Determine the [X, Y] coordinate at the center of the cell enclosing the given text.  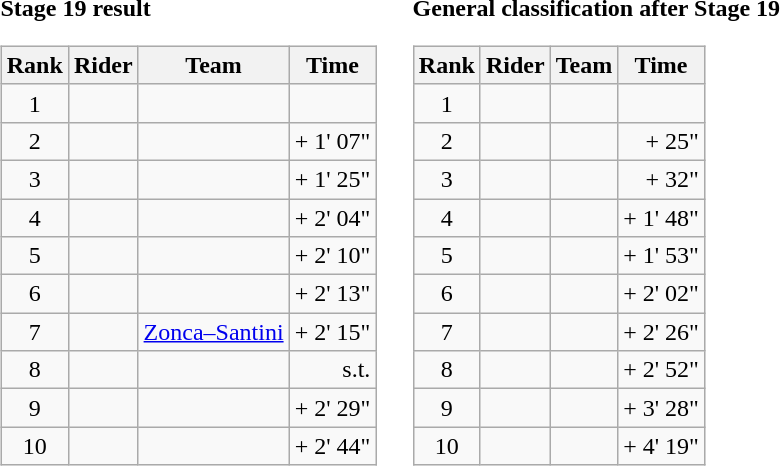
Zonca–Santini [214, 332]
+ 25" [662, 141]
+ 2' 29" [332, 408]
+ 2' 26" [662, 332]
+ 2' 44" [332, 446]
+ 32" [662, 179]
+ 2' 13" [332, 294]
+ 1' 53" [662, 256]
+ 3' 28" [662, 408]
+ 1' 48" [662, 217]
+ 4' 19" [662, 446]
+ 1' 07" [332, 141]
+ 2' 02" [662, 294]
s.t. [332, 370]
+ 2' 15" [332, 332]
+ 2' 10" [332, 256]
+ 2' 52" [662, 370]
+ 2' 04" [332, 217]
+ 1' 25" [332, 179]
